Extract the [X, Y] coordinate from the center of the cell holding the provided text.  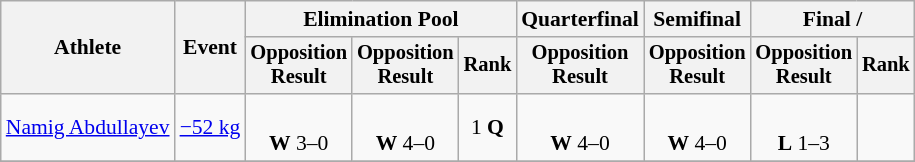
Event [210, 48]
1 Q [488, 128]
Namig Abdullayev [88, 128]
Final / [832, 19]
Quarterfinal [580, 19]
L 1–3 [804, 128]
−52 kg [210, 128]
Elimination Pool [380, 19]
Semifinal [698, 19]
Athlete [88, 48]
W 3–0 [298, 128]
